Return the (x, y) coordinate for the center point of the cell that contains the specified text.  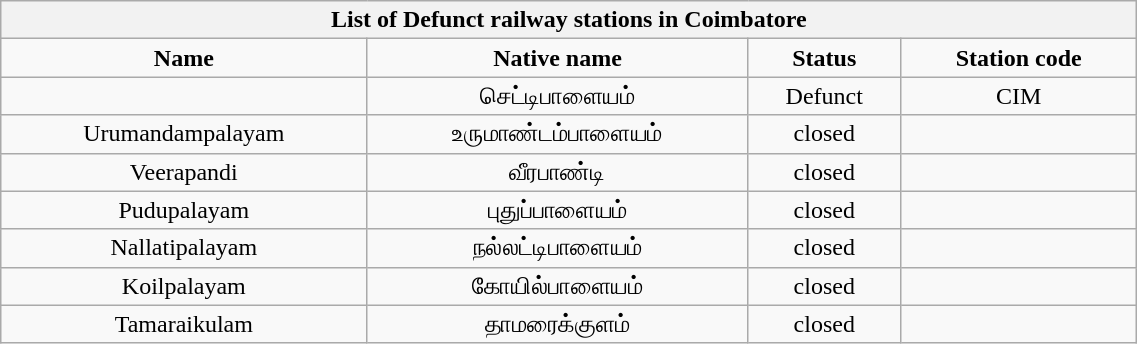
செட்டிபாளையம் (558, 96)
வீரபாண்டி (558, 172)
Native name (558, 58)
Station code (1018, 58)
List of Defunct railway stations in Coimbatore (569, 20)
நல்லட்டிபாளையம் (558, 248)
தாமரைக்குளம் (558, 324)
Urumandampalayam (184, 134)
புதுப்பாளையம் (558, 210)
Name (184, 58)
Status (824, 58)
Pudupalayam (184, 210)
Veerapandi (184, 172)
கோயில்பாளையம் (558, 286)
Tamaraikulam (184, 324)
Koilpalayam (184, 286)
CIM (1018, 96)
Defunct (824, 96)
உருமாண்டம்பாளையம் (558, 134)
Nallatipalayam (184, 248)
